Detect which cell encompasses the target text, then output its (X, Y) center coordinate. 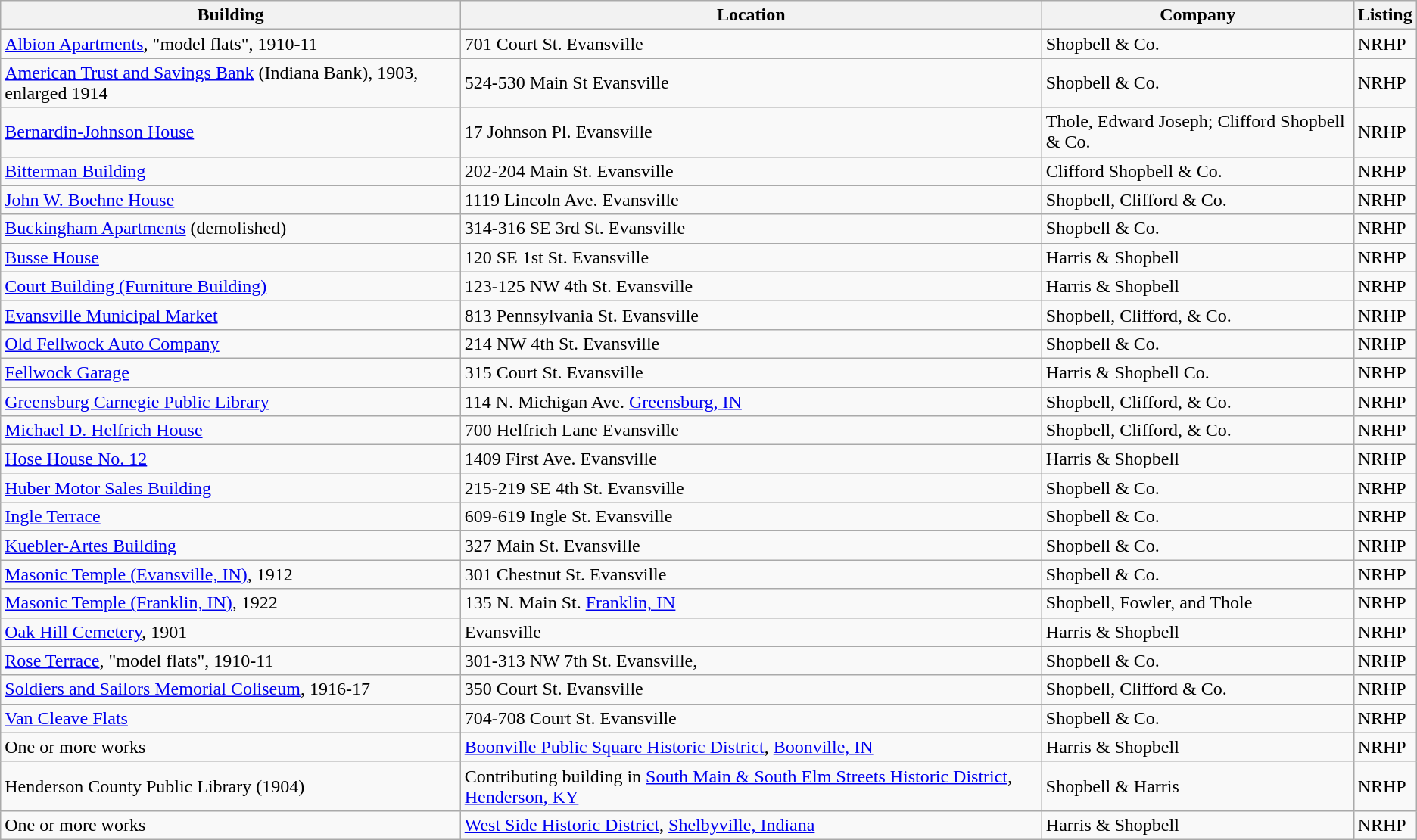
Building (230, 15)
123-125 NW 4th St. Evansville (751, 286)
1409 First Ave. Evansville (751, 459)
Hose House No. 12 (230, 459)
American Trust and Savings Bank (Indiana Bank), 1903, enlarged 1914 (230, 83)
Clifford Shopbell & Co. (1197, 171)
327 Main St. Evansville (751, 546)
Company (1197, 15)
1119 Lincoln Ave. Evansville (751, 200)
609-619 Ingle St. Evansville (751, 517)
114 N. Michigan Ave. Greensburg, IN (751, 402)
314-316 SE 3rd St. Evansville (751, 229)
John W. Boehne House (230, 200)
Ingle Terrace (230, 517)
301 Chestnut St. Evansville (751, 574)
315 Court St. Evansville (751, 372)
135 N. Main St. Franklin, IN (751, 603)
Contributing building in South Main & South Elm Streets Historic District, Henderson, KY (751, 786)
700 Helfrich Lane Evansville (751, 431)
Greensburg Carnegie Public Library (230, 402)
524-530 Main St Evansville (751, 83)
Boonville Public Square Historic District, Boonville, IN (751, 747)
Court Building (Furniture Building) (230, 286)
Evansville Municipal Market (230, 315)
Kuebler-Artes Building (230, 546)
Van Cleave Flats (230, 718)
Fellwock Garage (230, 372)
Shopbell & Harris (1197, 786)
Soldiers and Sailors Memorial Coliseum, 1916-17 (230, 689)
813 Pennsylvania St. Evansville (751, 315)
120 SE 1st St. Evansville (751, 257)
215-219 SE 4th St. Evansville (751, 488)
17 Johnson Pl. Evansville (751, 132)
Henderson County Public Library (1904) (230, 786)
Location (751, 15)
Masonic Temple (Evansville, IN), 1912 (230, 574)
Oak Hill Cemetery, 1901 (230, 632)
Michael D. Helfrich House (230, 431)
Rose Terrace, "model flats", 1910-11 (230, 661)
Thole, Edward Joseph; Clifford Shopbell & Co. (1197, 132)
Listing (1385, 15)
Bernardin-Johnson House (230, 132)
Harris & Shopbell Co. (1197, 372)
704-708 Court St. Evansville (751, 718)
Albion Apartments, "model flats", 1910-11 (230, 44)
Buckingham Apartments (demolished) (230, 229)
Masonic Temple (Franklin, IN), 1922 (230, 603)
202-204 Main St. Evansville (751, 171)
Old Fellwock Auto Company (230, 344)
West Side Historic District, Shelbyville, Indiana (751, 825)
350 Court St. Evansville (751, 689)
Huber Motor Sales Building (230, 488)
301-313 NW 7th St. Evansville, (751, 661)
Shopbell, Fowler, and Thole (1197, 603)
Evansville (751, 632)
214 NW 4th St. Evansville (751, 344)
Bitterman Building (230, 171)
Busse House (230, 257)
701 Court St. Evansville (751, 44)
